Identify which cell holds the provided text, then report its (x, y) central coordinate. 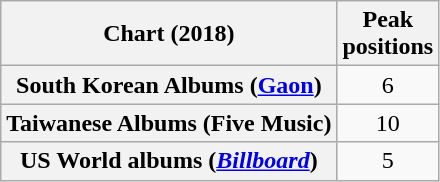
Peakpositions (388, 34)
5 (388, 161)
Chart (2018) (169, 34)
10 (388, 123)
US World albums (Billboard) (169, 161)
South Korean Albums (Gaon) (169, 85)
6 (388, 85)
Taiwanese Albums (Five Music) (169, 123)
